Return the [x, y] coordinate for the center point of the cell that contains the specified text.  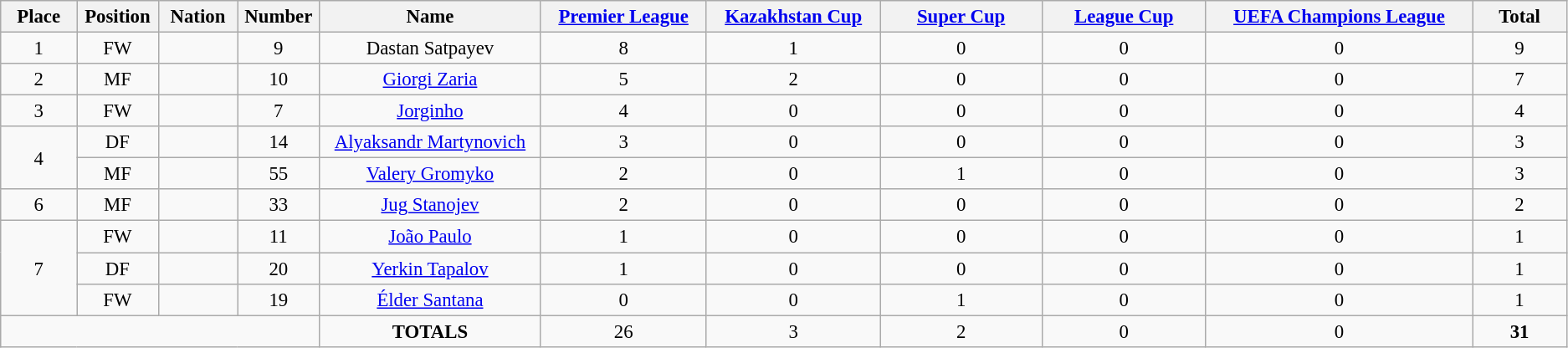
6 [38, 205]
Giorgi Zaria [430, 79]
UEFA Champions League [1339, 17]
TOTALS [430, 331]
Valery Gromyko [430, 174]
5 [623, 79]
8 [623, 49]
Super Cup [961, 17]
26 [623, 331]
Premier League [623, 17]
League Cup [1124, 17]
11 [279, 237]
Place [38, 17]
Dastan Satpayev [430, 49]
Yerkin Tapalov [430, 269]
19 [279, 299]
10 [279, 79]
Élder Santana [430, 299]
33 [279, 205]
14 [279, 142]
Kazakhstan Cup [793, 17]
Jug Stanojev [430, 205]
Name [430, 17]
Nation [197, 17]
20 [279, 269]
31 [1519, 331]
João Paulo [430, 237]
Jorginho [430, 111]
Position [118, 17]
Number [279, 17]
55 [279, 174]
Total [1519, 17]
Alyaksandr Martynovich [430, 142]
